Capture the cell that displays the provided text and extract its (x, y) central coordinate. 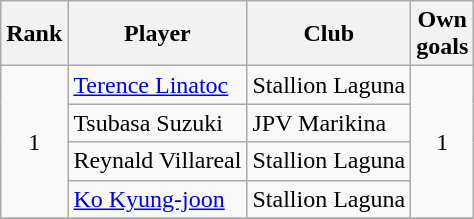
Rank (34, 34)
Reynald Villareal (158, 161)
Ko Kyung-joon (158, 199)
Club (329, 34)
JPV Marikina (329, 123)
Terence Linatoc (158, 85)
Player (158, 34)
Owngoals (442, 34)
Tsubasa Suzuki (158, 123)
